Provide the [X, Y] coordinate of the cell's center where the given text is located.  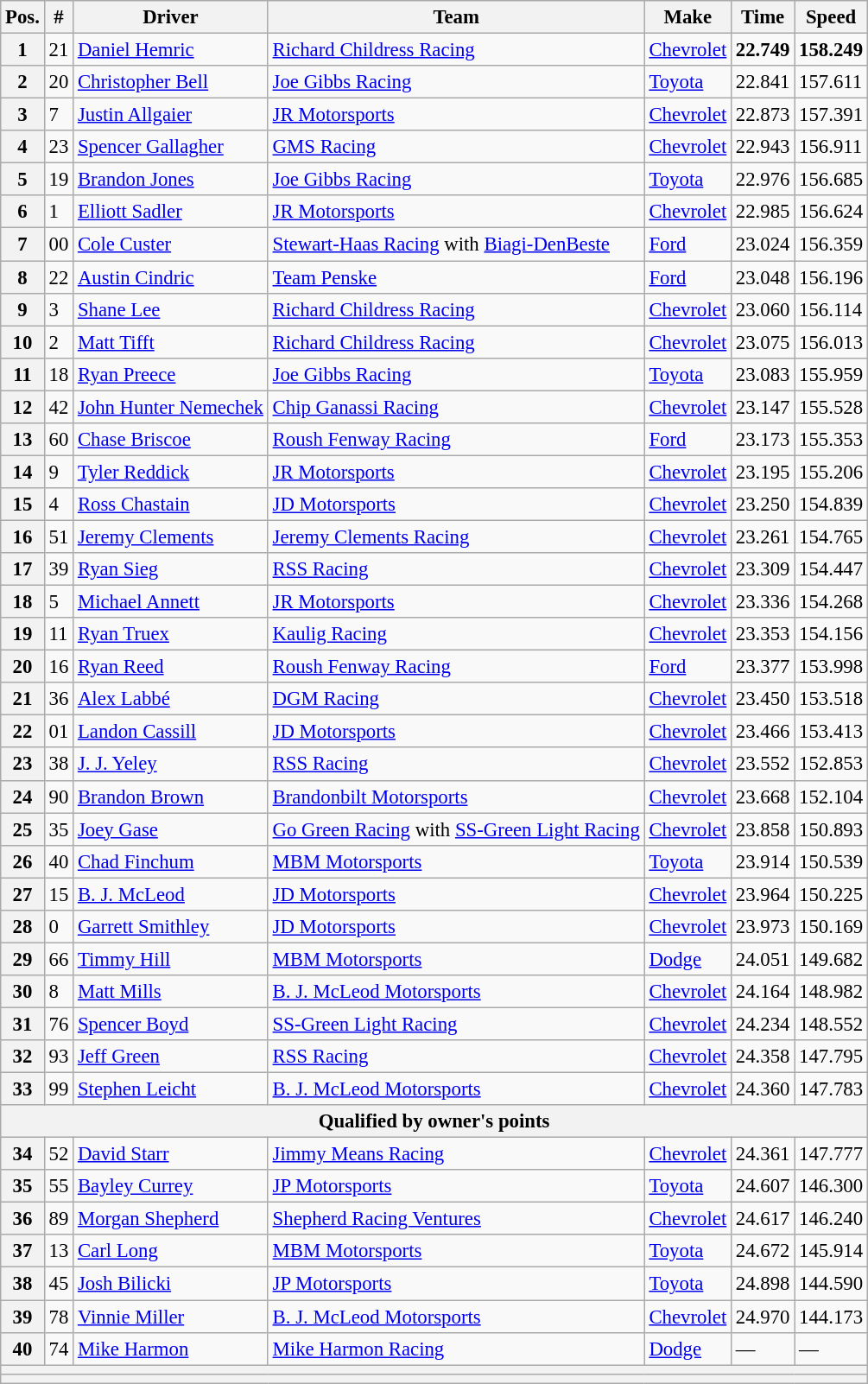
23.858 [763, 829]
Christopher Bell [171, 82]
Garrett Smithley [171, 927]
Speed [831, 17]
Mike Harmon Racing [456, 1349]
24.361 [763, 1154]
156.911 [831, 147]
22.976 [763, 180]
22.873 [763, 115]
Ryan Reed [171, 667]
Chase Briscoe [171, 440]
Austin Cindric [171, 277]
156.114 [831, 309]
144.173 [831, 1317]
23.309 [763, 569]
22.841 [763, 82]
30 [22, 992]
00 [59, 244]
Justin Allgaier [171, 115]
150.893 [831, 829]
Go Green Racing with SS-Green Light Racing [456, 829]
23.195 [763, 472]
Team Penske [456, 277]
Matt Tifft [171, 342]
31 [22, 1024]
25 [22, 829]
B. J. McLeod [171, 894]
24.617 [763, 1219]
22.943 [763, 147]
156.359 [831, 244]
155.959 [831, 374]
147.795 [831, 1057]
150.539 [831, 861]
153.413 [831, 732]
45 [59, 1284]
156.196 [831, 277]
Spencer Gallagher [171, 147]
24 [22, 797]
Brandonbilt Motorsports [456, 797]
153.998 [831, 667]
Matt Mills [171, 992]
154.839 [831, 505]
17 [22, 569]
33 [22, 1089]
157.611 [831, 82]
146.300 [831, 1186]
66 [59, 959]
23.075 [763, 342]
J. J. Yeley [171, 765]
Shane Lee [171, 309]
37 [22, 1252]
Qualified by owner's points [434, 1121]
155.353 [831, 440]
78 [59, 1317]
28 [22, 927]
24.672 [763, 1252]
150.169 [831, 927]
Carl Long [171, 1252]
60 [59, 440]
Stewart-Haas Racing with Biagi-DenBeste [456, 244]
155.206 [831, 472]
149.682 [831, 959]
Tyler Reddick [171, 472]
23.552 [763, 765]
Cole Custer [171, 244]
14 [22, 472]
154.156 [831, 634]
24.234 [763, 1024]
Jeff Green [171, 1057]
Jimmy Means Racing [456, 1154]
Chip Ganassi Racing [456, 407]
23.973 [763, 927]
152.104 [831, 797]
23.083 [763, 374]
76 [59, 1024]
6 [22, 212]
23.466 [763, 732]
23.048 [763, 277]
144.590 [831, 1284]
Mike Harmon [171, 1349]
Team [456, 17]
93 [59, 1057]
SS-Green Light Racing [456, 1024]
Brandon Brown [171, 797]
51 [59, 536]
32 [22, 1057]
Alex Labbé [171, 699]
154.447 [831, 569]
Make [687, 17]
Timmy Hill [171, 959]
Ross Chastain [171, 505]
01 [59, 732]
152.853 [831, 765]
Ryan Preece [171, 374]
23.336 [763, 602]
Chad Finchum [171, 861]
74 [59, 1349]
24.051 [763, 959]
David Starr [171, 1154]
Ryan Sieg [171, 569]
23.353 [763, 634]
153.518 [831, 699]
26 [22, 861]
Time [763, 17]
Pos. [22, 17]
23.024 [763, 244]
24.164 [763, 992]
99 [59, 1089]
John Hunter Nemechek [171, 407]
Spencer Boyd [171, 1024]
24.360 [763, 1089]
Driver [171, 17]
23.261 [763, 536]
22.985 [763, 212]
158.249 [831, 50]
0 [59, 927]
Michael Annett [171, 602]
29 [22, 959]
Vinnie Miller [171, 1317]
154.268 [831, 602]
42 [59, 407]
23.450 [763, 699]
150.225 [831, 894]
Morgan Shepherd [171, 1219]
Daniel Hemric [171, 50]
148.552 [831, 1024]
23.250 [763, 505]
145.914 [831, 1252]
24.358 [763, 1057]
156.624 [831, 212]
Kaulig Racing [456, 634]
12 [22, 407]
# [59, 17]
147.783 [831, 1089]
Jeremy Clements Racing [456, 536]
23.173 [763, 440]
24.898 [763, 1284]
23.377 [763, 667]
156.685 [831, 180]
22.749 [763, 50]
Joey Gase [171, 829]
147.777 [831, 1154]
146.240 [831, 1219]
Elliott Sadler [171, 212]
24.607 [763, 1186]
23.914 [763, 861]
Stephen Leicht [171, 1089]
Jeremy Clements [171, 536]
89 [59, 1219]
DGM Racing [456, 699]
90 [59, 797]
GMS Racing [456, 147]
Bayley Currey [171, 1186]
Josh Bilicki [171, 1284]
34 [22, 1154]
Brandon Jones [171, 180]
23.060 [763, 309]
Shepherd Racing Ventures [456, 1219]
156.013 [831, 342]
23.964 [763, 894]
10 [22, 342]
23.147 [763, 407]
Ryan Truex [171, 634]
52 [59, 1154]
154.765 [831, 536]
24.970 [763, 1317]
148.982 [831, 992]
157.391 [831, 115]
Landon Cassill [171, 732]
55 [59, 1186]
155.528 [831, 407]
27 [22, 894]
23.668 [763, 797]
